Return the [x, y] coordinate for the center point of the cell that contains the specified text.  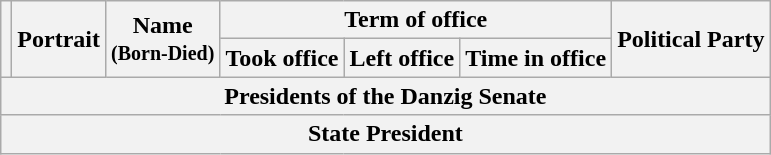
Name(Born-Died) [162, 39]
State President [386, 134]
Term of office [416, 20]
Time in office [536, 58]
Presidents of the Danzig Senate [386, 96]
Political Party [691, 39]
Left office [402, 58]
Took office [282, 58]
Portrait [59, 39]
